Return (X, Y) of the center of cell containing provided text 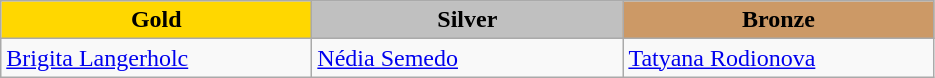
Brigita Langerholc (156, 58)
Bronze (778, 20)
Tatyana Rodionova (778, 58)
Silver (468, 20)
Gold (156, 20)
Nédia Semedo (468, 58)
